Determine the (x, y) coordinate at the center of the cell enclosing the given text.  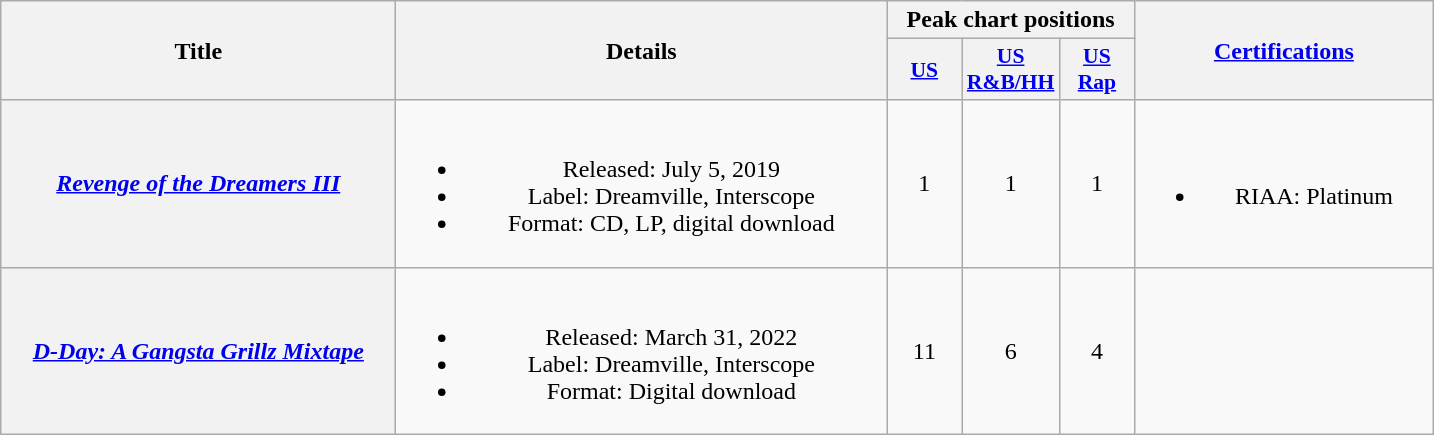
6 (1011, 350)
US (924, 70)
USRap (1096, 70)
D-Day: A Gangsta Grillz Mixtape (198, 350)
RIAA: Platinum (1284, 184)
Details (642, 50)
Released: March 31, 2022Label: Dreamville, InterscopeFormat: Digital download (642, 350)
USR&B/HH (1011, 70)
Peak chart positions (1011, 20)
Title (198, 50)
Revenge of the Dreamers III (198, 184)
Released: July 5, 2019Label: Dreamville, InterscopeFormat: CD, LP, digital download (642, 184)
4 (1096, 350)
Certifications (1284, 50)
11 (924, 350)
